Extract the (x, y) coordinate from the center of the cell holding the provided text.  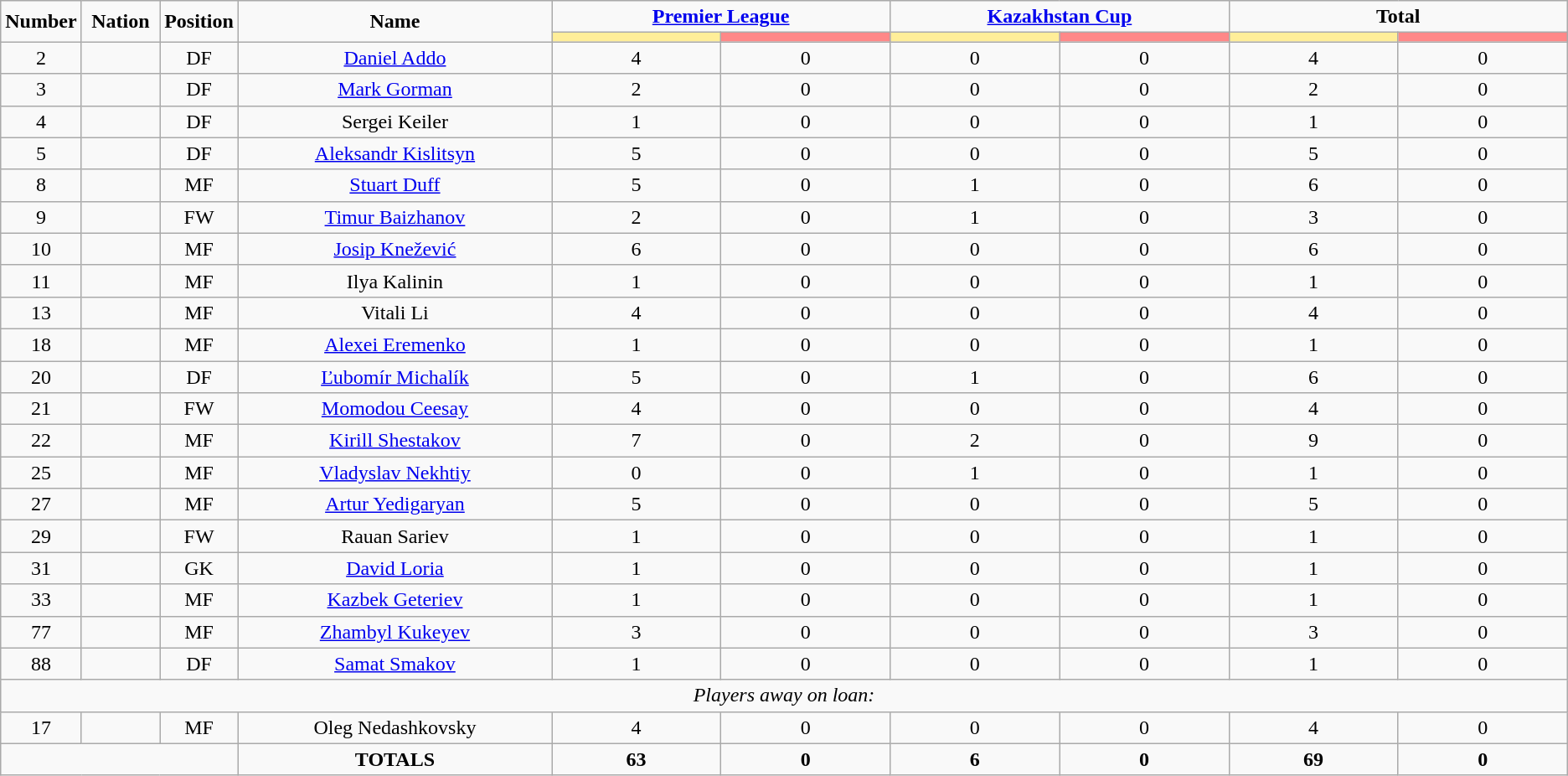
17 (41, 727)
Aleksandr Kislitsyn (395, 153)
Artur Yedigaryan (395, 504)
8 (41, 185)
Samat Smakov (395, 664)
20 (41, 376)
Total (1398, 17)
Momodou Ceesay (395, 409)
Daniel Addo (395, 58)
27 (41, 504)
GK (199, 568)
Number (41, 22)
25 (41, 473)
Stuart Duff (395, 185)
7 (636, 441)
10 (41, 249)
18 (41, 344)
Sergei Keiler (395, 122)
11 (41, 281)
33 (41, 600)
88 (41, 664)
29 (41, 536)
David Loria (395, 568)
Name (395, 22)
Oleg Nedashkovsky (395, 727)
Zhambyl Kukeyev (395, 632)
Vladyslav Nekhtiy (395, 473)
Players away on loan: (784, 696)
21 (41, 409)
Nation (121, 22)
22 (41, 441)
77 (41, 632)
Timur Baizhanov (395, 217)
Alexei Eremenko (395, 344)
Rauan Sariev (395, 536)
Position (199, 22)
13 (41, 313)
Kazakhstan Cup (1060, 17)
Mark Gorman (395, 90)
69 (1313, 759)
Josip Knežević (395, 249)
Ilya Kalinin (395, 281)
Vitali Li (395, 313)
Premier League (720, 17)
Kirill Shestakov (395, 441)
Kazbek Geteriev (395, 600)
TOTALS (395, 759)
63 (636, 759)
Ľubomír Michalík (395, 376)
31 (41, 568)
